Return the (X, Y) coordinate for the center point of the cell that contains the specified text.  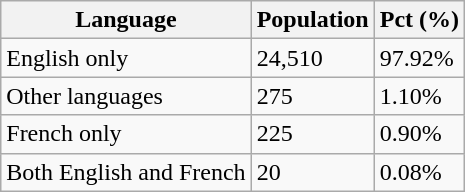
French only (126, 134)
275 (312, 96)
Other languages (126, 96)
English only (126, 58)
0.90% (419, 134)
20 (312, 172)
Pct (%) (419, 20)
Language (126, 20)
225 (312, 134)
Population (312, 20)
1.10% (419, 96)
24,510 (312, 58)
Both English and French (126, 172)
97.92% (419, 58)
0.08% (419, 172)
